For the text-containing cell, return its midpoint in [X, Y] coordinate format. 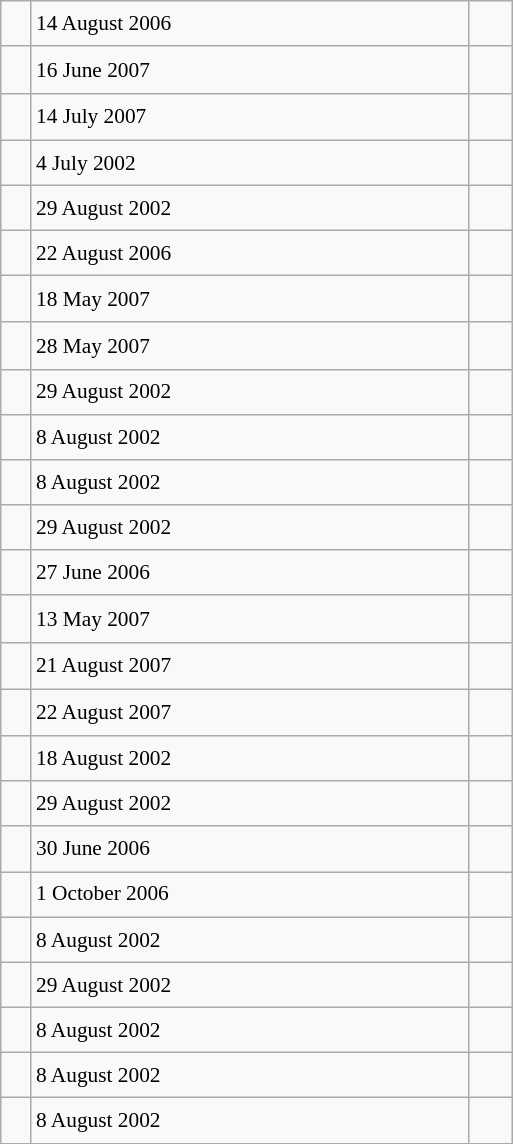
14 July 2007 [250, 116]
13 May 2007 [250, 618]
22 August 2006 [250, 252]
16 June 2007 [250, 70]
27 June 2006 [250, 572]
4 July 2002 [250, 162]
18 May 2007 [250, 300]
30 June 2006 [250, 848]
14 August 2006 [250, 24]
1 October 2006 [250, 894]
18 August 2002 [250, 758]
22 August 2007 [250, 712]
28 May 2007 [250, 346]
21 August 2007 [250, 666]
